Locate the cell with the specified text and output its [x, y] center coordinate. 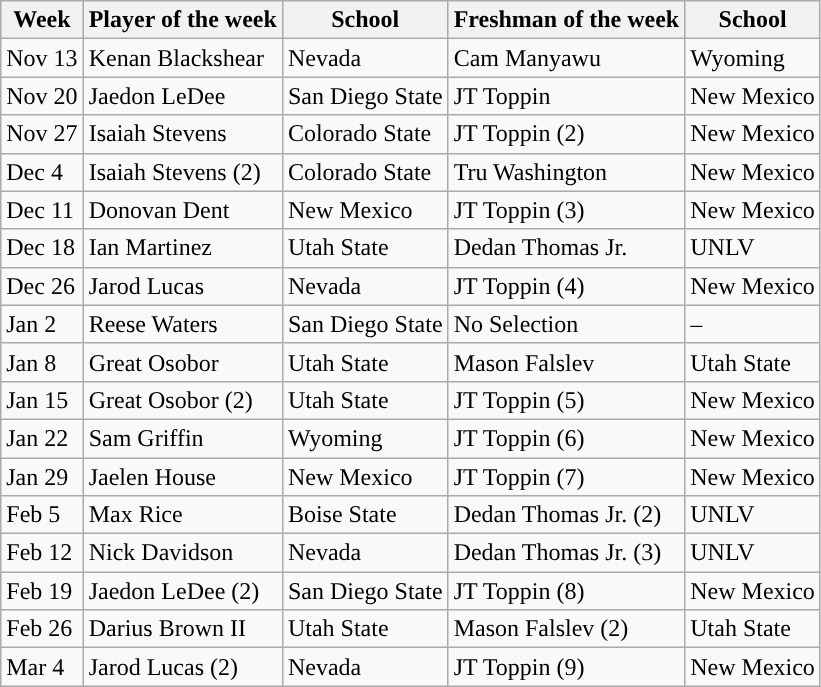
JT Toppin [566, 96]
Reese Waters [182, 324]
Feb 19 [42, 591]
JT Toppin (7) [566, 477]
JT Toppin (8) [566, 591]
JT Toppin (2) [566, 134]
Jan 15 [42, 400]
Player of the week [182, 20]
Nov 27 [42, 134]
Donovan Dent [182, 210]
– [753, 324]
Mason Falslev [566, 362]
Jan 8 [42, 362]
Feb 12 [42, 553]
Feb 5 [42, 515]
Jarod Lucas (2) [182, 667]
Dec 11 [42, 210]
Nov 20 [42, 96]
Jaelen House [182, 477]
Boise State [365, 515]
Dedan Thomas Jr. (2) [566, 515]
Dedan Thomas Jr. [566, 248]
Kenan Blackshear [182, 58]
Tru Washington [566, 172]
JT Toppin (9) [566, 667]
Jarod Lucas [182, 286]
JT Toppin (4) [566, 286]
Ian Martinez [182, 248]
Darius Brown II [182, 629]
Isaiah Stevens [182, 134]
Jan 2 [42, 324]
Jaedon LeDee (2) [182, 591]
Jan 22 [42, 438]
No Selection [566, 324]
Sam Griffin [182, 438]
Mar 4 [42, 667]
Jaedon LeDee [182, 96]
Mason Falslev (2) [566, 629]
JT Toppin (5) [566, 400]
Jan 29 [42, 477]
Dec 4 [42, 172]
Isaiah Stevens (2) [182, 172]
Nov 13 [42, 58]
Great Osobor [182, 362]
Max Rice [182, 515]
Cam Manyawu [566, 58]
Dec 18 [42, 248]
JT Toppin (6) [566, 438]
Week [42, 20]
Freshman of the week [566, 20]
Nick Davidson [182, 553]
Great Osobor (2) [182, 400]
JT Toppin (3) [566, 210]
Dec 26 [42, 286]
Feb 26 [42, 629]
Dedan Thomas Jr. (3) [566, 553]
